Search for the cell housing the specified text and yield its [X, Y] center coordinate. 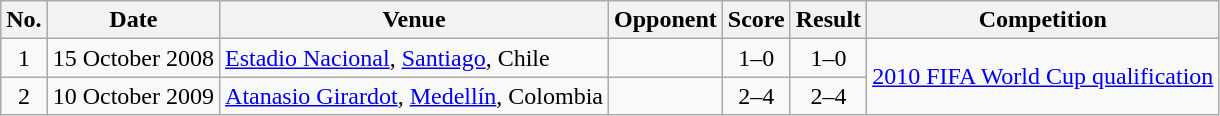
Opponent [666, 20]
Estadio Nacional, Santiago, Chile [414, 58]
1 [24, 58]
2 [24, 96]
Date [133, 20]
Result [828, 20]
Venue [414, 20]
Atanasio Girardot, Medellín, Colombia [414, 96]
No. [24, 20]
Competition [1043, 20]
2010 FIFA World Cup qualification [1043, 77]
10 October 2009 [133, 96]
15 October 2008 [133, 58]
Score [756, 20]
